Find where the given text appears and provide that cell's center as (X, Y) coordinate. 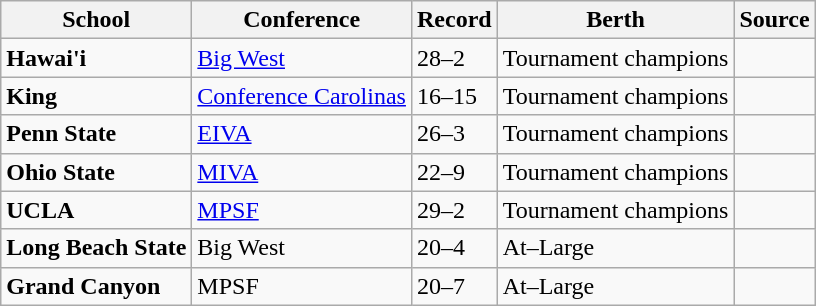
28–2 (454, 58)
29–2 (454, 210)
Ohio State (96, 172)
16–15 (454, 96)
Penn State (96, 134)
Long Beach State (96, 248)
Grand Canyon (96, 286)
Source (774, 20)
Hawai'i (96, 58)
Berth (616, 20)
20–7 (454, 286)
King (96, 96)
Conference (302, 20)
UCLA (96, 210)
Record (454, 20)
MIVA (302, 172)
School (96, 20)
26–3 (454, 134)
20–4 (454, 248)
Conference Carolinas (302, 96)
22–9 (454, 172)
EIVA (302, 134)
